Return the (x, y) coordinate for the center point of the cell that contains the specified text.  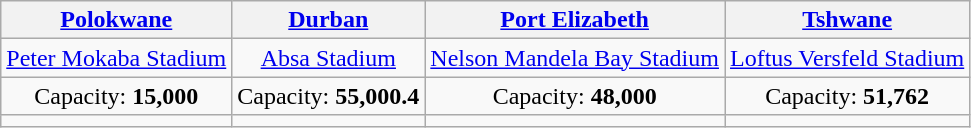
Tshwane (846, 20)
Capacity: 15,000 (116, 96)
Capacity: 55,000.4 (328, 96)
Capacity: 51,762 (846, 96)
Peter Mokaba Stadium (116, 58)
Capacity: 48,000 (575, 96)
Absa Stadium (328, 58)
Polokwane (116, 20)
Port Elizabeth (575, 20)
Durban (328, 20)
Nelson Mandela Bay Stadium (575, 58)
Loftus Versfeld Stadium (846, 58)
